Return the [x, y] coordinate for the center point of the cell that contains the specified text.  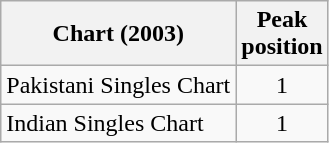
Chart (2003) [118, 34]
Peakposition [282, 34]
Indian Singles Chart [118, 123]
Pakistani Singles Chart [118, 85]
